Return the [x, y] coordinate for the center point of the cell that contains the specified text.  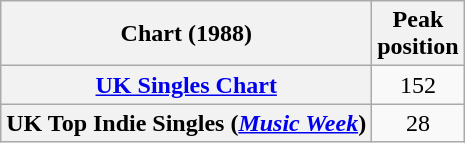
UK Top Indie Singles (Music Week) [186, 123]
28 [418, 123]
UK Singles Chart [186, 85]
152 [418, 85]
Chart (1988) [186, 34]
Peakposition [418, 34]
